Locate the cell with the specified text and output its [X, Y] center coordinate. 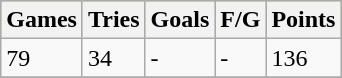
Games [42, 20]
F/G [240, 20]
Tries [114, 20]
34 [114, 58]
136 [304, 58]
Points [304, 20]
Goals [180, 20]
79 [42, 58]
